Locate the cell with the specified text and output its (X, Y) center coordinate. 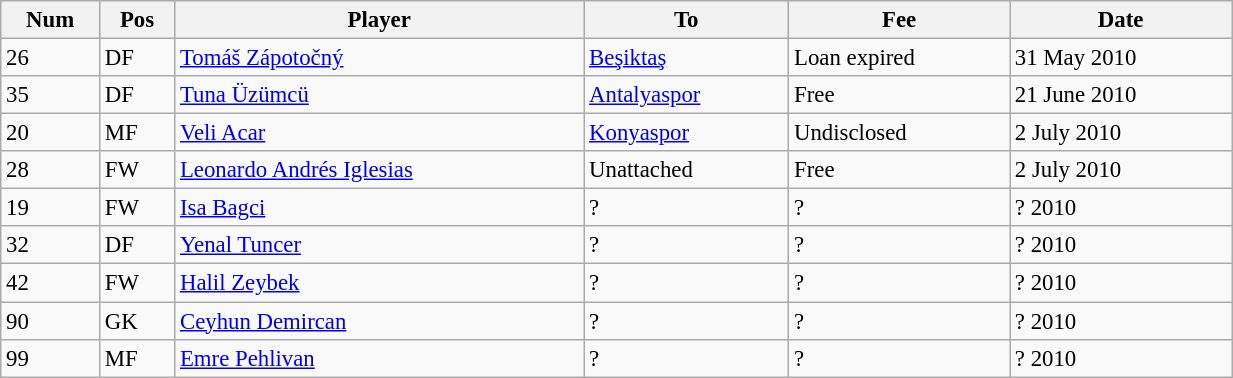
Veli Acar (380, 133)
21 June 2010 (1121, 95)
Isa Bagci (380, 208)
Pos (136, 20)
Tuna Üzümcü (380, 95)
Beşiktaş (686, 58)
19 (50, 208)
Ceyhun Demircan (380, 321)
Yenal Tuncer (380, 245)
Player (380, 20)
Tomáš Zápotočný (380, 58)
20 (50, 133)
Date (1121, 20)
GK (136, 321)
26 (50, 58)
90 (50, 321)
Loan expired (900, 58)
Fee (900, 20)
Konyaspor (686, 133)
31 May 2010 (1121, 58)
Num (50, 20)
Antalyaspor (686, 95)
Undisclosed (900, 133)
Unattached (686, 170)
32 (50, 245)
42 (50, 283)
Emre Pehlivan (380, 358)
99 (50, 358)
28 (50, 170)
Halil Zeybek (380, 283)
35 (50, 95)
Leonardo Andrés Iglesias (380, 170)
To (686, 20)
